Determine the (X, Y) coordinate at the center of the cell enclosing the given text.  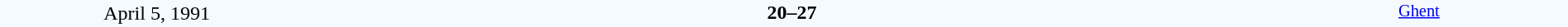
Ghent (1419, 13)
20–27 (791, 12)
April 5, 1991 (157, 13)
